Find where the given text appears and provide that cell's center as (x, y) coordinate. 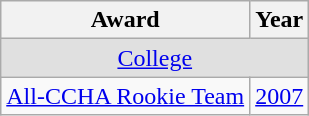
College (155, 58)
Award (126, 20)
2007 (280, 96)
All-CCHA Rookie Team (126, 96)
Year (280, 20)
